Detect which cell encompasses the target text, then output its (X, Y) center coordinate. 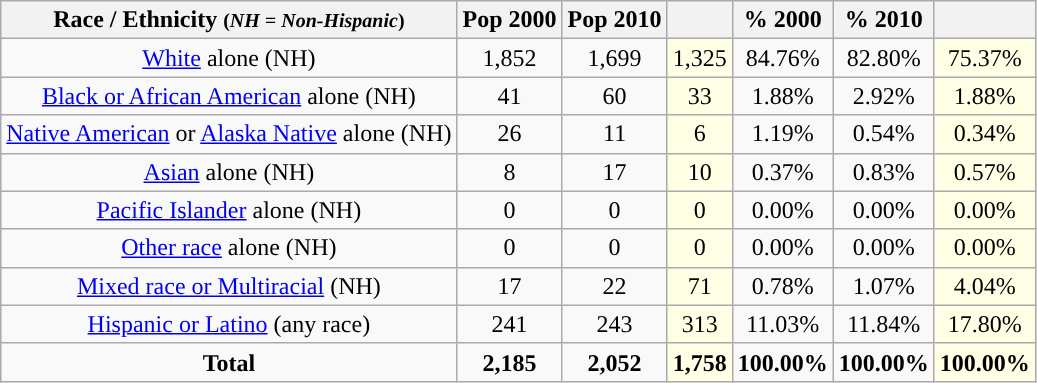
Pacific Islander alone (NH) (229, 210)
26 (510, 134)
11 (614, 134)
Other race alone (NH) (229, 248)
8 (510, 172)
1,758 (700, 362)
Pop 2010 (614, 20)
241 (510, 324)
1,852 (510, 58)
60 (614, 96)
2,185 (510, 362)
1,699 (614, 58)
22 (614, 286)
Black or African American alone (NH) (229, 96)
243 (614, 324)
71 (700, 286)
2.92% (884, 96)
0.54% (884, 134)
Native American or Alaska Native alone (NH) (229, 134)
11.84% (884, 324)
84.76% (782, 58)
1.07% (884, 286)
33 (700, 96)
% 2000 (782, 20)
0.78% (782, 286)
% 2010 (884, 20)
41 (510, 96)
82.80% (884, 58)
White alone (NH) (229, 58)
1,325 (700, 58)
1.19% (782, 134)
75.37% (984, 58)
Pop 2000 (510, 20)
11.03% (782, 324)
Race / Ethnicity (NH = Non-Hispanic) (229, 20)
0.37% (782, 172)
6 (700, 134)
313 (700, 324)
Mixed race or Multiracial (NH) (229, 286)
Asian alone (NH) (229, 172)
10 (700, 172)
4.04% (984, 286)
0.57% (984, 172)
0.83% (884, 172)
Hispanic or Latino (any race) (229, 324)
2,052 (614, 362)
0.34% (984, 134)
Total (229, 362)
17.80% (984, 324)
